Pinpoint the cell where the given text exists, returning its [X, Y] midpoint coordinate. 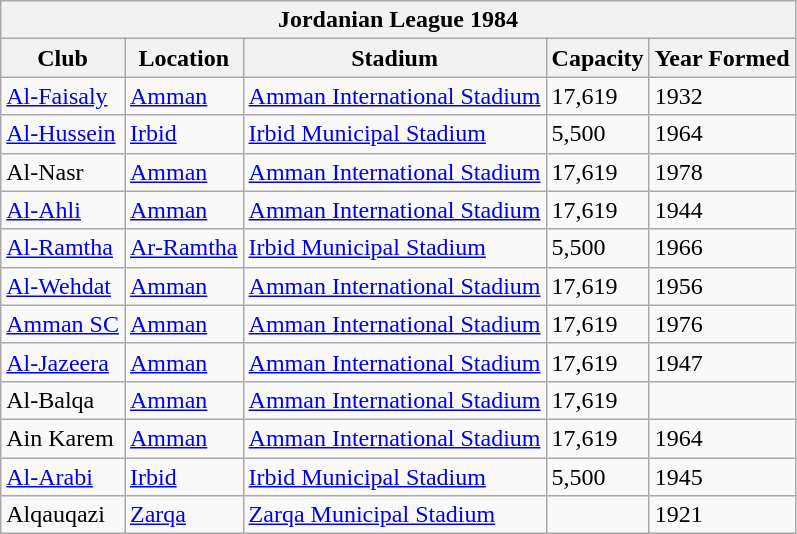
Jordanian League 1984 [398, 20]
1978 [722, 172]
Alqauqazi [63, 515]
Al-Arabi [63, 477]
1944 [722, 210]
Al-Nasr [63, 172]
Al-Faisaly [63, 96]
1921 [722, 515]
Ain Karem [63, 438]
Club [63, 58]
1966 [722, 248]
Al-Balqa [63, 400]
Al-Wehdat [63, 286]
Zarqa [184, 515]
1932 [722, 96]
Capacity [598, 58]
Stadium [394, 58]
Al-Hussein [63, 134]
Al-Jazeera [63, 362]
1956 [722, 286]
Al-Ahli [63, 210]
Location [184, 58]
Ar-Ramtha [184, 248]
1976 [722, 324]
1947 [722, 362]
Amman SC [63, 324]
Al-Ramtha [63, 248]
Zarqa Municipal Stadium [394, 515]
Year Formed [722, 58]
1945 [722, 477]
